Output the (x, y) coordinate of the center of the cell containing the given text.  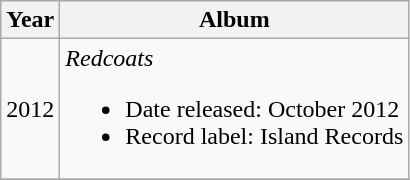
Year (30, 20)
RedcoatsDate released: October 2012Record label: Island Records (234, 109)
2012 (30, 109)
Album (234, 20)
